For the text-containing cell, return its midpoint in [X, Y] coordinate format. 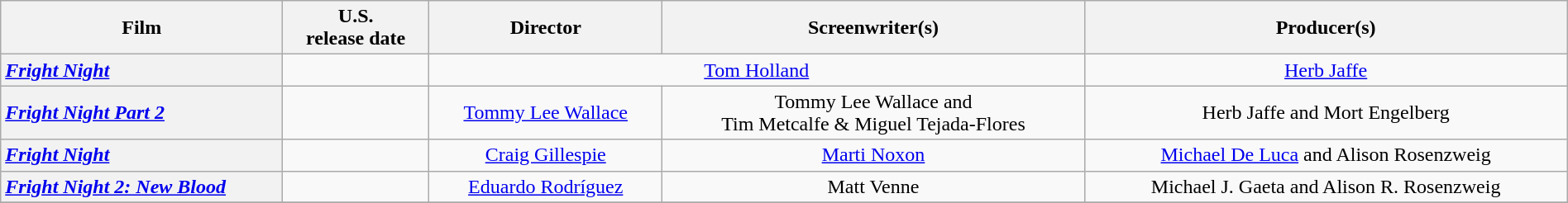
Herb Jaffe and Mort Engelberg [1326, 112]
Craig Gillespie [546, 155]
Herb Jaffe [1326, 70]
Matt Venne [873, 186]
Director [546, 28]
Screenwriter(s) [873, 28]
Eduardo Rodríguez [546, 186]
Michael De Luca and Alison Rosenzweig [1326, 155]
Tom Holland [757, 70]
Producer(s) [1326, 28]
Fright Night 2: New Blood [142, 186]
Fright Night Part 2 [142, 112]
Michael J. Gaeta and Alison R. Rosenzweig [1326, 186]
U.S. release date [356, 28]
Tommy Lee Wallace and Tim Metcalfe & Miguel Tejada-Flores [873, 112]
Marti Noxon [873, 155]
Tommy Lee Wallace [546, 112]
Film [142, 28]
